Provide the [x, y] coordinate of the cell's center where the given text is located.  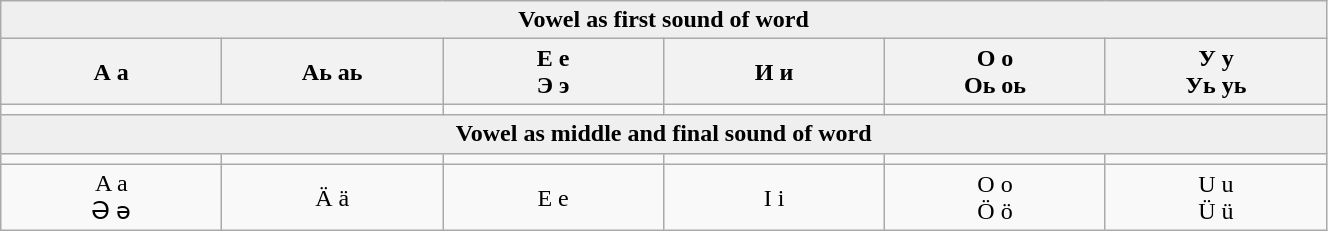
I i [774, 198]
Vowel as middle and final sound of word [664, 134]
U uÜ ü [1216, 198]
И и [774, 72]
О оОь оь [996, 72]
У уУь уь [1216, 72]
Vowel as first sound of word [664, 20]
A aƏ ə [112, 198]
E e [554, 198]
Е еЭ э [554, 72]
O oÖ ö [996, 198]
Аь аь [332, 72]
А а [112, 72]
Ä ä [332, 198]
